Determine the [X, Y] coordinate at the center of the cell enclosing the given text.  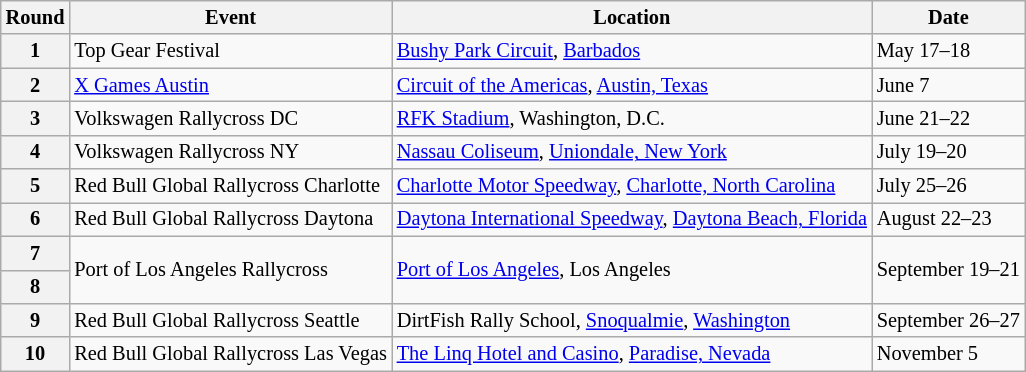
Red Bull Global Rallycross Seattle [230, 320]
Port of Los Angeles, Los Angeles [632, 270]
Red Bull Global Rallycross Charlotte [230, 186]
Event [230, 17]
7 [36, 253]
RFK Stadium, Washington, D.C. [632, 118]
9 [36, 320]
3 [36, 118]
X Games Austin [230, 85]
6 [36, 219]
May 17–18 [948, 51]
2 [36, 85]
August 22–23 [948, 219]
4 [36, 152]
8 [36, 287]
Daytona International Speedway, Daytona Beach, Florida [632, 219]
Circuit of the Americas, Austin, Texas [632, 85]
November 5 [948, 354]
Red Bull Global Rallycross Las Vegas [230, 354]
Date [948, 17]
July 19–20 [948, 152]
DirtFish Rally School, Snoqualmie, Washington [632, 320]
10 [36, 354]
Volkswagen Rallycross NY [230, 152]
Port of Los Angeles Rallycross [230, 270]
Location [632, 17]
Charlotte Motor Speedway, Charlotte, North Carolina [632, 186]
Bushy Park Circuit, Barbados [632, 51]
July 25–26 [948, 186]
1 [36, 51]
Top Gear Festival [230, 51]
5 [36, 186]
September 26–27 [948, 320]
Volkswagen Rallycross DC [230, 118]
Round [36, 17]
The Linq Hotel and Casino, Paradise, Nevada [632, 354]
June 7 [948, 85]
June 21–22 [948, 118]
September 19–21 [948, 270]
Nassau Coliseum, Uniondale, New York [632, 152]
Red Bull Global Rallycross Daytona [230, 219]
